Pinpoint the cell where the given text exists, returning its [x, y] midpoint coordinate. 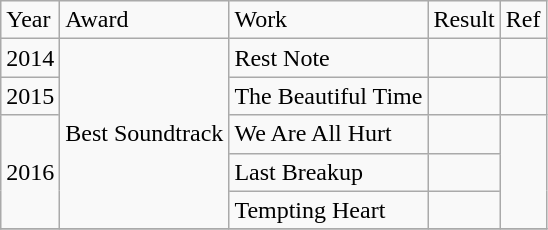
Award [144, 20]
Ref [523, 20]
The Beautiful Time [328, 96]
Tempting Heart [328, 210]
2015 [30, 96]
Best Soundtrack [144, 134]
2014 [30, 58]
Result [464, 20]
Work [328, 20]
We Are All Hurt [328, 134]
Last Breakup [328, 172]
Rest Note [328, 58]
2016 [30, 172]
Year [30, 20]
